Locate the cell with the specified text and output its [x, y] center coordinate. 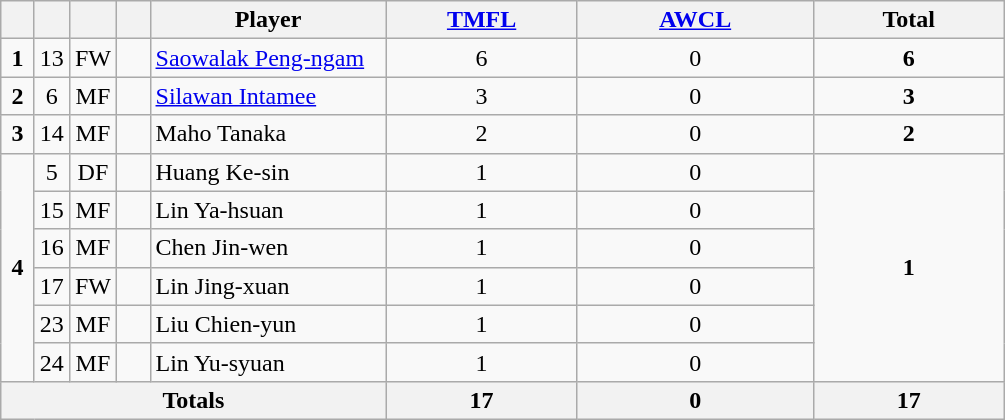
14 [52, 134]
Lin Jing-xuan [268, 286]
4 [18, 267]
Player [268, 20]
Huang Ke-sin [268, 172]
15 [52, 210]
13 [52, 58]
16 [52, 248]
Lin Ya-hsuan [268, 210]
Total [908, 20]
Maho Tanaka [268, 134]
24 [52, 362]
AWCL [695, 20]
Lin Yu-syuan [268, 362]
5 [52, 172]
Liu Chien-yun [268, 324]
Chen Jin-wen [268, 248]
DF [92, 172]
TMFL [482, 20]
23 [52, 324]
Totals [194, 400]
Silawan Intamee [268, 96]
Saowalak Peng-ngam [268, 58]
